Provide the [X, Y] coordinate of the cell's center where the given text is located.  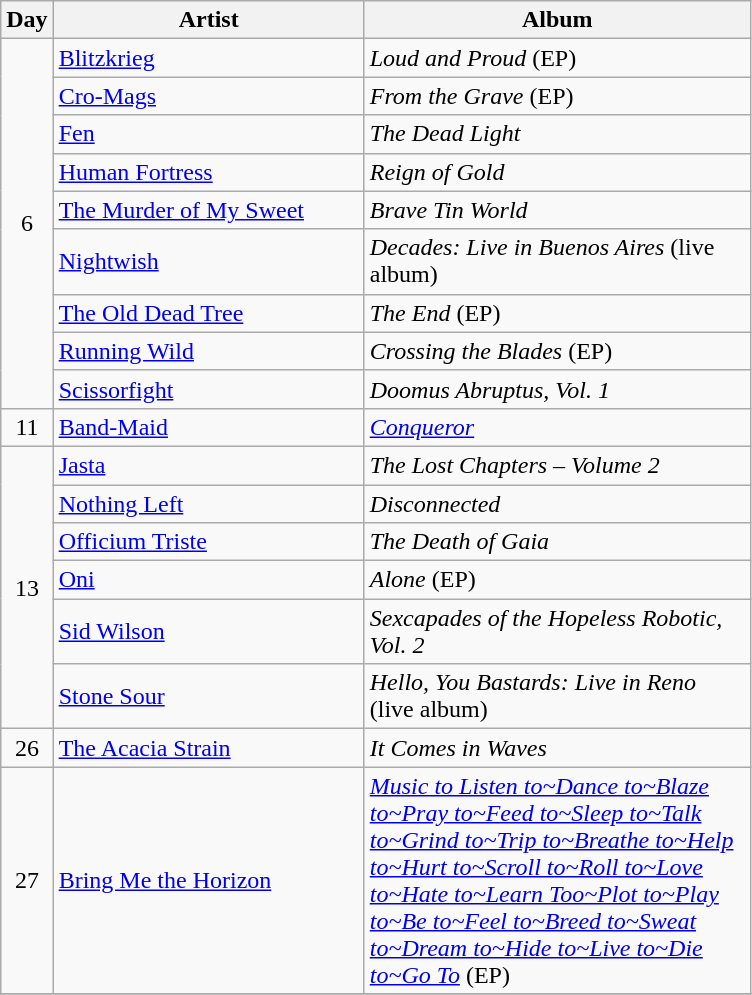
Human Fortress [208, 172]
Crossing the Blades (EP) [557, 351]
Brave Tin World [557, 210]
13 [27, 587]
Running Wild [208, 351]
Conqueror [557, 427]
Nothing Left [208, 503]
The Murder of My Sweet [208, 210]
The End (EP) [557, 313]
The Lost Chapters – Volume 2 [557, 465]
Sexcapades of the Hopeless Robotic, Vol. 2 [557, 632]
It Comes in Waves [557, 748]
The Dead Light [557, 134]
The Acacia Strain [208, 748]
The Old Dead Tree [208, 313]
Officium Triste [208, 542]
From the Grave (EP) [557, 96]
Doomus Abruptus, Vol. 1 [557, 389]
Bring Me the Horizon [208, 880]
Hello, You Bastards: Live in Reno (live album) [557, 696]
Day [27, 20]
Decades: Live in Buenos Aires (live album) [557, 262]
Scissorfight [208, 389]
Loud and Proud (EP) [557, 58]
Stone Sour [208, 696]
Album [557, 20]
Sid Wilson [208, 632]
Blitzkrieg [208, 58]
26 [27, 748]
The Death of Gaia [557, 542]
Alone (EP) [557, 580]
11 [27, 427]
Disconnected [557, 503]
Band-Maid [208, 427]
Fen [208, 134]
Cro-Mags [208, 96]
Jasta [208, 465]
Artist [208, 20]
Oni [208, 580]
27 [27, 880]
Reign of Gold [557, 172]
Nightwish [208, 262]
6 [27, 224]
